Locate the cell with the specified text and output its (X, Y) center coordinate. 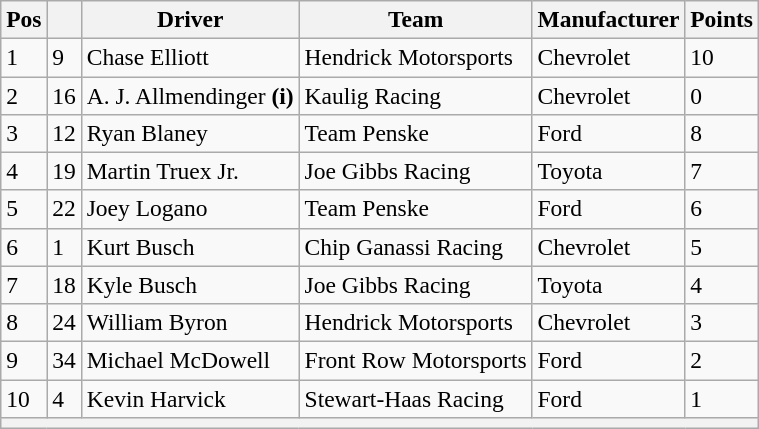
Chase Elliott (190, 57)
18 (64, 285)
24 (64, 322)
Kaulig Racing (416, 95)
Team (416, 19)
Driver (190, 19)
Stewart-Haas Racing (416, 398)
Martin Truex Jr. (190, 171)
19 (64, 171)
Front Row Motorsports (416, 360)
Michael McDowell (190, 360)
Pos (24, 19)
Kevin Harvick (190, 398)
12 (64, 133)
16 (64, 95)
Points (722, 19)
Manufacturer (608, 19)
Chip Ganassi Racing (416, 247)
0 (722, 95)
Ryan Blaney (190, 133)
Joey Logano (190, 209)
Kyle Busch (190, 285)
Kurt Busch (190, 247)
34 (64, 360)
22 (64, 209)
A. J. Allmendinger (i) (190, 95)
William Byron (190, 322)
